Return (x, y) of the center of cell containing provided text 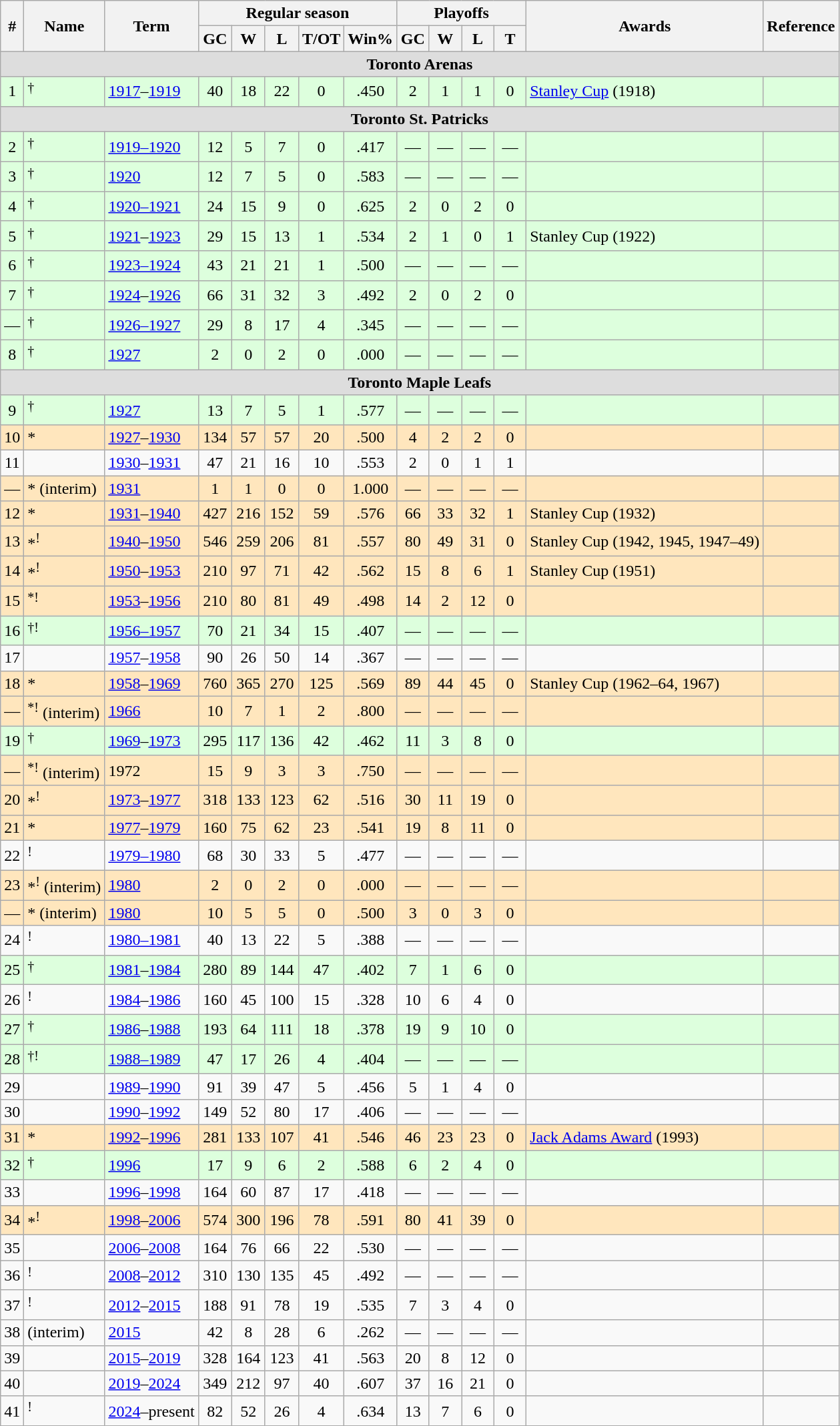
.530 (371, 1248)
.407 (371, 631)
71 (282, 571)
2015 (151, 1333)
27 (12, 1029)
280 (215, 970)
1920 (151, 176)
.345 (371, 326)
193 (215, 1029)
760 (215, 683)
1998–2006 (151, 1220)
206 (282, 542)
2012–2015 (151, 1305)
2024–present (151, 1411)
1996 (151, 1165)
130 (248, 1276)
44 (446, 683)
Awards (645, 26)
1981–1984 (151, 970)
75 (248, 827)
1957–1958 (151, 658)
Stanley Cup (1962–64, 1967) (645, 683)
1996–1998 (151, 1192)
1986–1988 (151, 1029)
111 (282, 1029)
1927–1930 (151, 438)
100 (282, 1000)
574 (215, 1220)
1931–1940 (151, 514)
.625 (371, 207)
# (12, 26)
.418 (371, 1192)
1979–1980 (151, 855)
T (510, 39)
427 (215, 514)
1990–1992 (151, 1112)
136 (282, 741)
212 (248, 1383)
35 (12, 1248)
270 (282, 683)
1940–1950 (151, 542)
.402 (371, 970)
.367 (371, 658)
135 (282, 1276)
1921–1923 (151, 236)
.553 (371, 463)
1956–1957 (151, 631)
1969–1973 (151, 741)
.541 (371, 827)
70 (215, 631)
90 (215, 658)
Toronto Maple Leafs (420, 382)
.534 (371, 236)
1924–1926 (151, 295)
107 (282, 1138)
259 (248, 542)
1966 (151, 711)
Stanley Cup (1922) (645, 236)
.588 (371, 1165)
36 (12, 1276)
Stanley Cup (1951) (645, 571)
Name (64, 26)
Playoffs (461, 13)
.546 (371, 1138)
Term (151, 26)
295 (215, 741)
.388 (371, 941)
328 (215, 1358)
Stanley Cup (1918) (645, 92)
43 (215, 266)
.417 (371, 147)
.569 (371, 683)
(interim) (64, 1333)
.378 (371, 1029)
216 (248, 514)
Regular season (298, 13)
1953–1956 (151, 601)
38 (12, 1333)
46 (412, 1138)
.607 (371, 1383)
2015–2019 (151, 1358)
125 (321, 683)
.577 (371, 410)
.262 (371, 1333)
1950–1953 (151, 571)
60 (248, 1192)
1984–1986 (151, 1000)
152 (282, 514)
68 (215, 855)
1931 (151, 488)
1926–1927 (151, 326)
82 (215, 1411)
.406 (371, 1112)
1977–1979 (151, 827)
.562 (371, 571)
1923–1924 (151, 266)
Toronto Arenas (420, 64)
310 (215, 1276)
196 (282, 1220)
1958–1969 (151, 683)
.800 (371, 711)
1992–1996 (151, 1138)
.462 (371, 741)
1980–1981 (151, 941)
365 (248, 683)
.634 (371, 1411)
.328 (371, 1000)
87 (282, 1192)
2006–2008 (151, 1248)
134 (215, 438)
1973–1977 (151, 801)
Jack Adams Award (1993) (645, 1138)
144 (282, 970)
.477 (371, 855)
.576 (371, 514)
1989–1990 (151, 1086)
1.000 (371, 488)
349 (215, 1383)
.498 (371, 601)
1917–1919 (151, 92)
318 (215, 801)
64 (248, 1029)
Stanley Cup (1932) (645, 514)
300 (248, 1220)
546 (215, 542)
1920–1921 (151, 207)
1988–1989 (151, 1060)
.563 (371, 1358)
1930–1931 (151, 463)
Win% (371, 39)
2008–2012 (151, 1276)
1972 (151, 770)
59 (321, 514)
149 (215, 1112)
.450 (371, 92)
.456 (371, 1086)
.557 (371, 542)
281 (215, 1138)
188 (215, 1305)
.750 (371, 770)
76 (248, 1248)
.535 (371, 1305)
T/OT (321, 39)
Reference (801, 26)
2019–2024 (151, 1383)
25 (12, 970)
1919–1920 (151, 147)
.516 (371, 801)
.583 (371, 176)
.404 (371, 1060)
Stanley Cup (1942, 1945, 1947–49) (645, 542)
.591 (371, 1220)
50 (282, 658)
Toronto St. Patricks (420, 119)
117 (248, 741)
